Return (X, Y) of the center of cell containing provided text 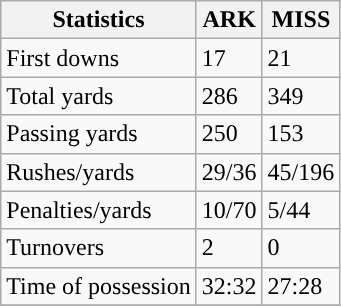
10/70 (229, 210)
First downs (99, 58)
Penalties/yards (99, 210)
32:32 (229, 286)
Time of possession (99, 286)
Turnovers (99, 248)
29/36 (229, 172)
Total yards (99, 96)
153 (301, 134)
ARK (229, 20)
MISS (301, 20)
17 (229, 58)
286 (229, 96)
Passing yards (99, 134)
45/196 (301, 172)
Rushes/yards (99, 172)
5/44 (301, 210)
349 (301, 96)
250 (229, 134)
2 (229, 248)
21 (301, 58)
27:28 (301, 286)
Statistics (99, 20)
0 (301, 248)
